Detect which cell encompasses the target text, then output its [x, y] center coordinate. 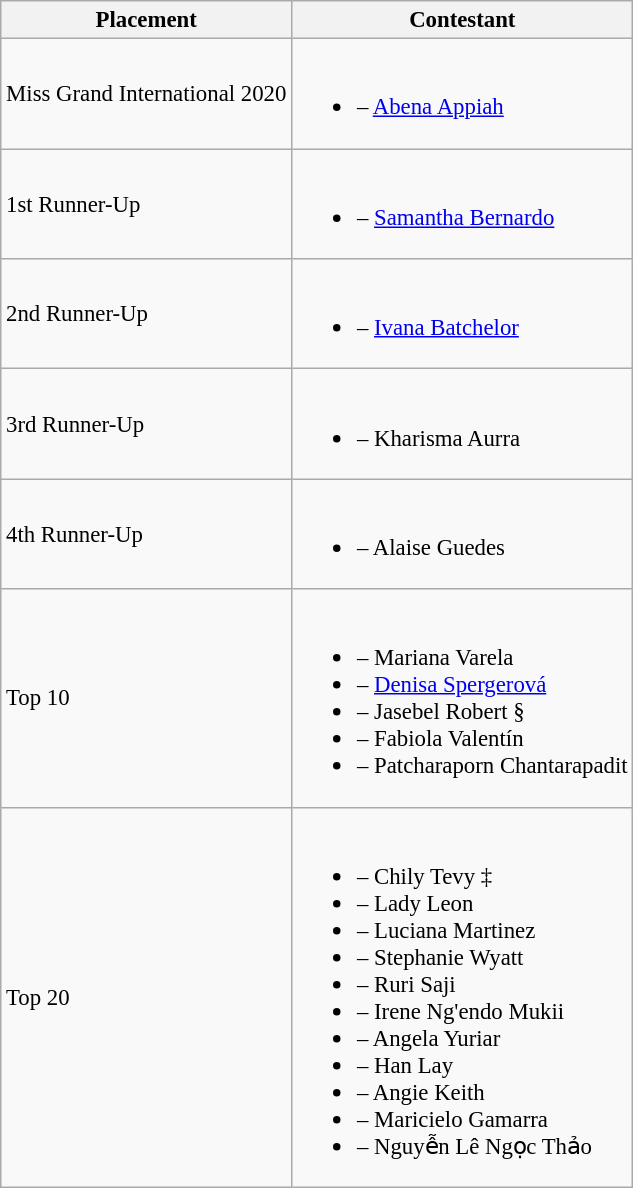
Contestant [462, 20]
Top 10 [146, 698]
Miss Grand International 2020 [146, 94]
– Mariana Varela – Denisa Spergerová – Jasebel Robert § – Fabiola Valentín – Patcharaporn Chantarapadit [462, 698]
– Abena Appiah [462, 94]
– Samantha Bernardo [462, 204]
Placement [146, 20]
1st Runner-Up [146, 204]
– Alaise Guedes [462, 534]
– Ivana Batchelor [462, 314]
3rd Runner-Up [146, 424]
2nd Runner-Up [146, 314]
4th Runner-Up [146, 534]
– Kharisma Aurra [462, 424]
Top 20 [146, 997]
